Return (X, Y) of the center of cell containing provided text 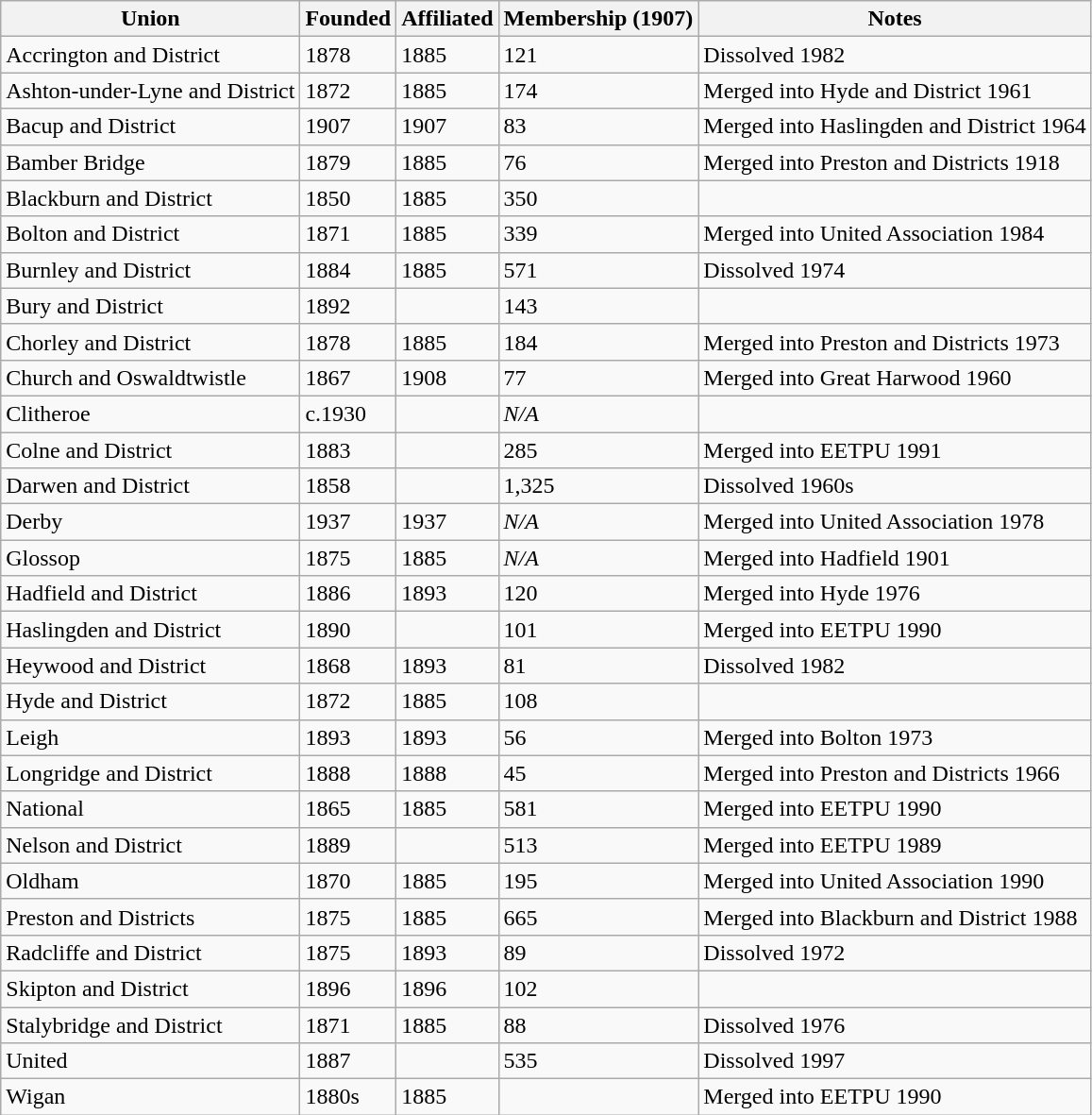
Heywood and District (151, 666)
Bamber Bridge (151, 162)
Blackburn and District (151, 198)
Merged into EETPU 1989 (895, 845)
Founded (348, 19)
Bolton and District (151, 234)
1892 (348, 306)
Merged into Preston and Districts 1966 (895, 773)
350 (598, 198)
Radcliffe and District (151, 953)
88 (598, 1024)
184 (598, 342)
Merged into Preston and Districts 1918 (895, 162)
Darwen and District (151, 486)
Longridge and District (151, 773)
Merged into Bolton 1973 (895, 737)
Affiliated (447, 19)
National (151, 809)
Merged into Hadfield 1901 (895, 558)
1889 (348, 845)
Hyde and District (151, 701)
Burnley and District (151, 270)
Merged into Hyde 1976 (895, 594)
1883 (348, 450)
Leigh (151, 737)
Preston and Districts (151, 917)
535 (598, 1061)
Glossop (151, 558)
Dissolved 1960s (895, 486)
Merged into Preston and Districts 1973 (895, 342)
83 (598, 127)
121 (598, 55)
1890 (348, 630)
1870 (348, 881)
102 (598, 988)
Merged into Blackburn and District 1988 (895, 917)
Dissolved 1974 (895, 270)
1887 (348, 1061)
1858 (348, 486)
Nelson and District (151, 845)
143 (598, 306)
81 (598, 666)
76 (598, 162)
581 (598, 809)
1867 (348, 378)
Membership (1907) (598, 19)
Derby (151, 522)
Bury and District (151, 306)
Ashton-under-Lyne and District (151, 91)
1908 (447, 378)
Colne and District (151, 450)
1884 (348, 270)
Accrington and District (151, 55)
Oldham (151, 881)
1879 (348, 162)
Clitheroe (151, 414)
c.1930 (348, 414)
Merged into Haslingden and District 1964 (895, 127)
1880s (348, 1097)
Skipton and District (151, 988)
571 (598, 270)
Merged into United Association 1984 (895, 234)
Merged into EETPU 1991 (895, 450)
Merged into United Association 1990 (895, 881)
77 (598, 378)
Bacup and District (151, 127)
Wigan (151, 1097)
Dissolved 1972 (895, 953)
339 (598, 234)
56 (598, 737)
665 (598, 917)
1865 (348, 809)
Stalybridge and District (151, 1024)
195 (598, 881)
1886 (348, 594)
Dissolved 1997 (895, 1061)
101 (598, 630)
United (151, 1061)
Hadfield and District (151, 594)
Dissolved 1976 (895, 1024)
Church and Oswaldtwistle (151, 378)
Chorley and District (151, 342)
1,325 (598, 486)
Notes (895, 19)
Merged into Hyde and District 1961 (895, 91)
1850 (348, 198)
120 (598, 594)
1868 (348, 666)
Merged into Great Harwood 1960 (895, 378)
89 (598, 953)
285 (598, 450)
513 (598, 845)
Union (151, 19)
108 (598, 701)
Merged into United Association 1978 (895, 522)
45 (598, 773)
174 (598, 91)
Haslingden and District (151, 630)
